For the text-containing cell, return its midpoint in [x, y] coordinate format. 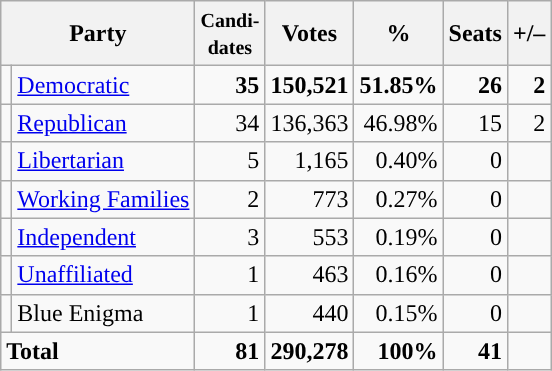
Independent [104, 237]
Unaffiliated [104, 275]
26 [475, 85]
1,165 [310, 161]
35 [230, 85]
15 [475, 123]
0.16% [398, 275]
Candi-dates [230, 34]
51.85% [398, 85]
553 [310, 237]
81 [230, 351]
3 [230, 237]
136,363 [310, 123]
Votes [310, 34]
Total [98, 351]
440 [310, 313]
Libertarian [104, 161]
41 [475, 351]
290,278 [310, 351]
100% [398, 351]
Seats [475, 34]
Democratic [104, 85]
0.27% [398, 199]
0.40% [398, 161]
Republican [104, 123]
Party [98, 34]
0.19% [398, 237]
Blue Enigma [104, 313]
463 [310, 275]
46.98% [398, 123]
150,521 [310, 85]
5 [230, 161]
+/– [528, 34]
34 [230, 123]
% [398, 34]
Working Families [104, 199]
0.15% [398, 313]
773 [310, 199]
